For the text-containing cell, return its midpoint in [X, Y] coordinate format. 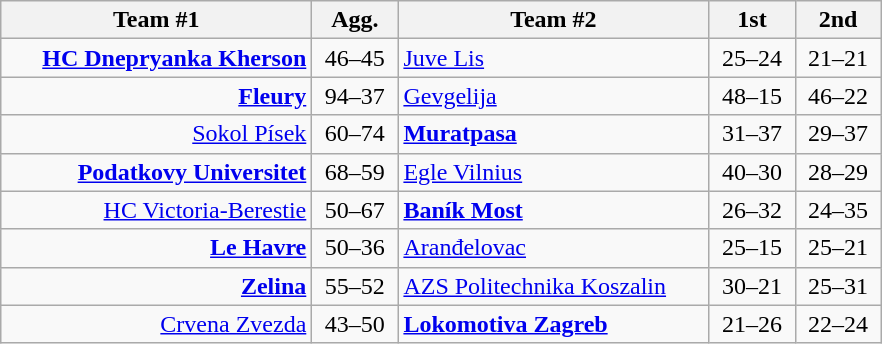
50–67 [355, 210]
40–30 [752, 172]
Le Havre [156, 248]
Fleury [156, 96]
Crvena Zvezda [156, 324]
Baník Most [554, 210]
Podatkovy Universitet [156, 172]
HC Dnepryanka Kherson [156, 58]
55–52 [355, 286]
1st [752, 20]
Juve Lis [554, 58]
2nd [838, 20]
68–59 [355, 172]
Agg. [355, 20]
94–37 [355, 96]
25–21 [838, 248]
24–35 [838, 210]
50–36 [355, 248]
26–32 [752, 210]
25–15 [752, 248]
Aranđelovac [554, 248]
22–24 [838, 324]
21–21 [838, 58]
43–50 [355, 324]
Team #2 [554, 20]
60–74 [355, 134]
AZS Politechnika Koszalin [554, 286]
48–15 [752, 96]
29–37 [838, 134]
21–26 [752, 324]
Gevgelija [554, 96]
25–31 [838, 286]
30–21 [752, 286]
Lokomotiva Zagreb [554, 324]
46–45 [355, 58]
46–22 [838, 96]
Sokol Písek [156, 134]
Egle Vilnius [554, 172]
Muratpasa [554, 134]
31–37 [752, 134]
Team #1 [156, 20]
25–24 [752, 58]
HC Victoria-Berestie [156, 210]
28–29 [838, 172]
Zelina [156, 286]
